Detect which cell encompasses the target text, then output its (X, Y) center coordinate. 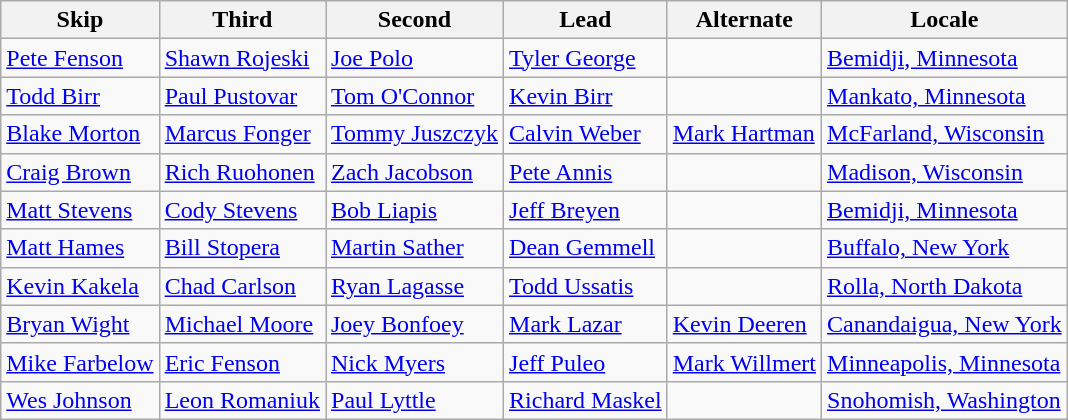
Nick Myers (415, 362)
Skip (80, 20)
Calvin Weber (586, 134)
Lead (586, 20)
Mankato, Minnesota (945, 96)
Matt Stevens (80, 210)
Bob Liapis (415, 210)
Jeff Breyen (586, 210)
Joey Bonfoey (415, 324)
Minneapolis, Minnesota (945, 362)
Third (242, 20)
Tyler George (586, 58)
Chad Carlson (242, 286)
Leon Romaniuk (242, 400)
Matt Hames (80, 248)
Locale (945, 20)
Bill Stopera (242, 248)
Shawn Rojeski (242, 58)
Kevin Kakela (80, 286)
Second (415, 20)
Snohomish, Washington (945, 400)
Dean Gemmell (586, 248)
Joe Polo (415, 58)
Mark Willmert (744, 362)
Canandaigua, New York (945, 324)
McFarland, Wisconsin (945, 134)
Paul Pustovar (242, 96)
Bryan Wight (80, 324)
Zach Jacobson (415, 172)
Todd Ussatis (586, 286)
Richard Maskel (586, 400)
Marcus Fonger (242, 134)
Buffalo, New York (945, 248)
Mark Hartman (744, 134)
Todd Birr (80, 96)
Craig Brown (80, 172)
Alternate (744, 20)
Pete Fenson (80, 58)
Mark Lazar (586, 324)
Tom O'Connor (415, 96)
Wes Johnson (80, 400)
Martin Sather (415, 248)
Michael Moore (242, 324)
Madison, Wisconsin (945, 172)
Rich Ruohonen (242, 172)
Ryan Lagasse (415, 286)
Kevin Deeren (744, 324)
Tommy Juszczyk (415, 134)
Jeff Puleo (586, 362)
Paul Lyttle (415, 400)
Mike Farbelow (80, 362)
Cody Stevens (242, 210)
Pete Annis (586, 172)
Eric Fenson (242, 362)
Rolla, North Dakota (945, 286)
Kevin Birr (586, 96)
Blake Morton (80, 134)
